Identify which cell holds the provided text, then report its [X, Y] central coordinate. 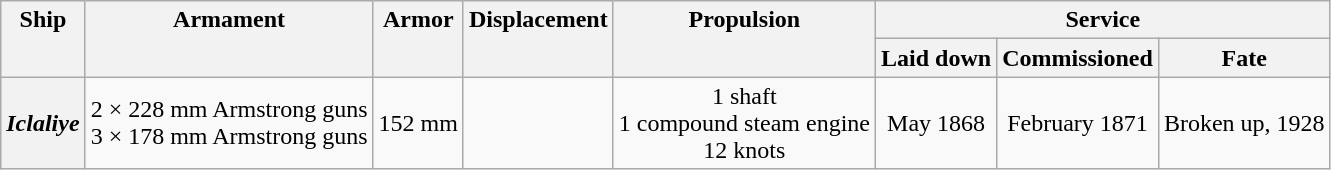
Fate [1244, 58]
Broken up, 1928 [1244, 123]
Displacement [538, 39]
May 1868 [936, 123]
Laid down [936, 58]
1 shaft1 compound steam engine12 knots [744, 123]
Ship [43, 39]
Service [1104, 20]
152 mm [418, 123]
Armament [229, 39]
2 × 228 mm Armstrong guns3 × 178 mm Armstrong guns [229, 123]
Iclaliye [43, 123]
Propulsion [744, 39]
February 1871 [1078, 123]
Armor [418, 39]
Commissioned [1078, 58]
